Provide the [X, Y] coordinate of the cell's center where the given text is located.  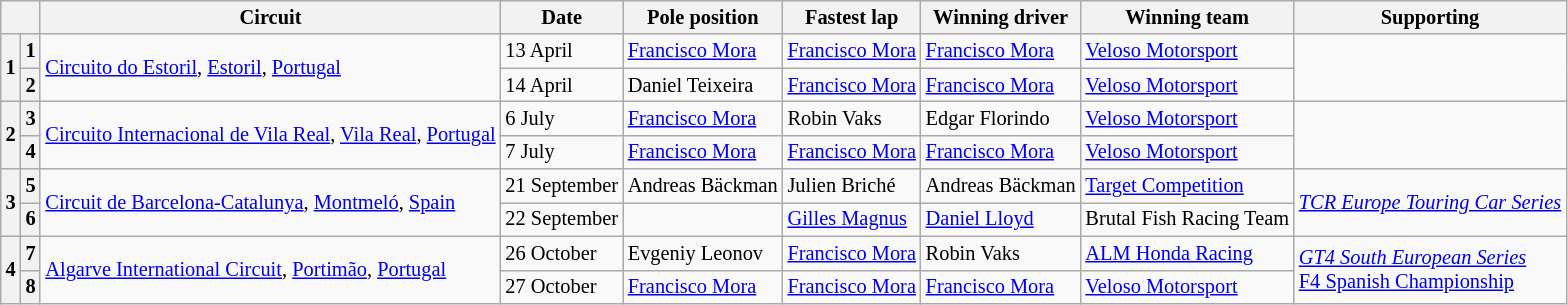
Circuit de Barcelona-Catalunya, Montmeló, Spain [270, 202]
Target Competition [1186, 186]
27 October [562, 287]
Winning team [1186, 17]
Circuito Internacional de Vila Real, Vila Real, Portugal [270, 134]
Gilles Magnus [852, 219]
GT4 South European Series F4 Spanish Championship [1430, 270]
26 October [562, 253]
Edgar Florindo [1001, 118]
Julien Briché [852, 186]
13 April [562, 51]
5 [31, 186]
Winning driver [1001, 17]
Daniel Teixeira [703, 85]
Fastest lap [852, 17]
8 [31, 287]
Daniel Lloyd [1001, 219]
Algarve International Circuit, Portimão, Portugal [270, 270]
Circuit [270, 17]
ALM Honda Racing [1186, 253]
Evgeniy Leonov [703, 253]
Date [562, 17]
Brutal Fish Racing Team [1186, 219]
14 April [562, 85]
Circuito do Estoril, Estoril, Portugal [270, 68]
6 July [562, 118]
22 September [562, 219]
6 [31, 219]
7 July [562, 152]
21 September [562, 186]
TCR Europe Touring Car Series [1430, 202]
7 [31, 253]
Supporting [1430, 17]
Pole position [703, 17]
